Output the [X, Y] coordinate of the center of the cell containing the given text.  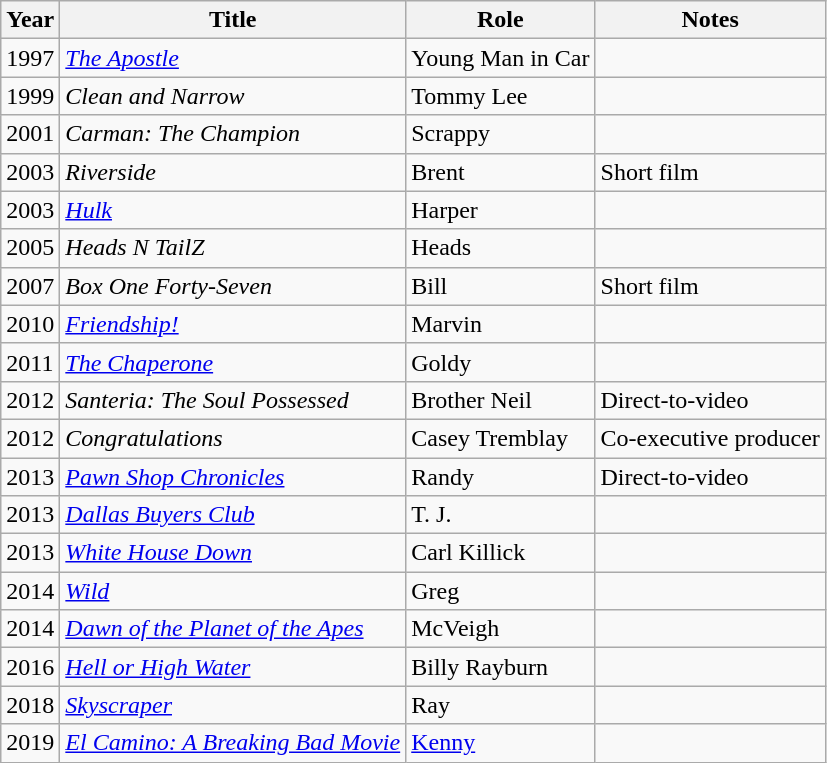
Wild [233, 591]
2019 [30, 743]
Hulk [233, 210]
Ray [500, 705]
Heads [500, 248]
Carman: The Champion [233, 134]
Bill [500, 286]
Title [233, 20]
Friendship! [233, 324]
Co-executive producer [710, 438]
Greg [500, 591]
Young Man in Car [500, 58]
T. J. [500, 515]
El Camino: A Breaking Bad Movie [233, 743]
Clean and Narrow [233, 96]
Role [500, 20]
Pawn Shop Chronicles [233, 477]
McVeigh [500, 629]
1999 [30, 96]
2007 [30, 286]
Riverside [233, 172]
Billy Rayburn [500, 667]
2011 [30, 362]
Year [30, 20]
Brother Neil [500, 400]
Santeria: The Soul Possessed [233, 400]
Congratulations [233, 438]
Carl Killick [500, 553]
2001 [30, 134]
Tommy Lee [500, 96]
Hell or High Water [233, 667]
2018 [30, 705]
2016 [30, 667]
Goldy [500, 362]
White House Down [233, 553]
Brent [500, 172]
Marvin [500, 324]
Skyscraper [233, 705]
2010 [30, 324]
The Apostle [233, 58]
Scrappy [500, 134]
Heads N TailZ [233, 248]
Box One Forty-Seven [233, 286]
2005 [30, 248]
Notes [710, 20]
Dallas Buyers Club [233, 515]
Randy [500, 477]
Casey Tremblay [500, 438]
The Chaperone [233, 362]
1997 [30, 58]
Kenny [500, 743]
Harper [500, 210]
Dawn of the Planet of the Apes [233, 629]
